Locate the cell with the specified text and output its [x, y] center coordinate. 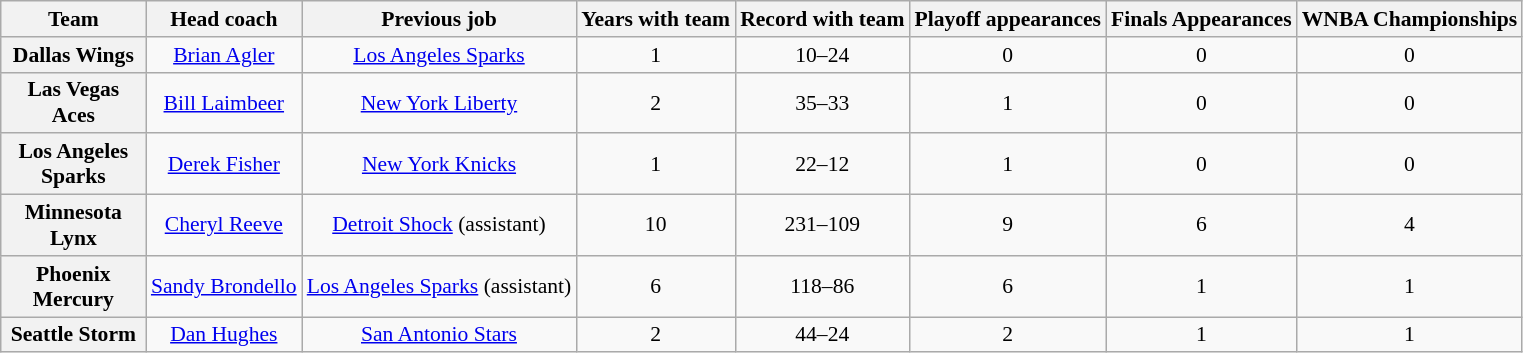
New York Liberty [440, 102]
Detroit Shock (assistant) [440, 226]
22–12 [822, 164]
Head coach [224, 19]
9 [1008, 226]
Seattle Storm [74, 335]
44–24 [822, 335]
Bill Laimbeer [224, 102]
4 [1410, 226]
118–86 [822, 286]
Dallas Wings [74, 55]
Sandy Brondello [224, 286]
Los Angeles Sparks (assistant) [440, 286]
WNBA Championships [1410, 19]
Playoff appearances [1008, 19]
Las Vegas Aces [74, 102]
Brian Agler [224, 55]
Minnesota Lynx [74, 226]
San Antonio Stars [440, 335]
Dan Hughes [224, 335]
Previous job [440, 19]
Team [74, 19]
Record with team [822, 19]
Cheryl Reeve [224, 226]
231–109 [822, 226]
10 [656, 226]
Finals Appearances [1202, 19]
10–24 [822, 55]
New York Knicks [440, 164]
Phoenix Mercury [74, 286]
Years with team [656, 19]
Derek Fisher [224, 164]
35–33 [822, 102]
